Scan for the cell matching the given text and deliver its (X, Y) coordinate at center. 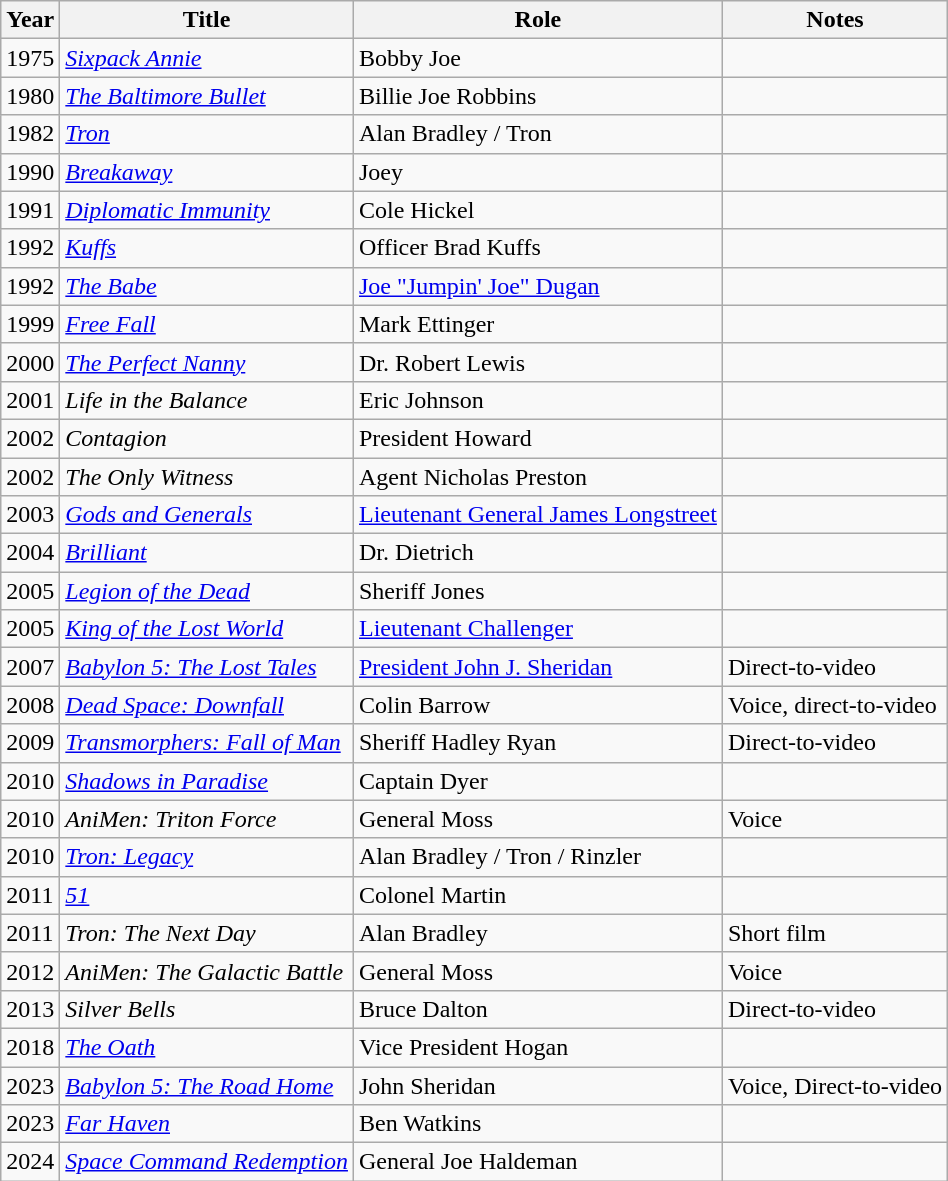
President Howard (538, 438)
2001 (30, 400)
Brilliant (207, 553)
2000 (30, 362)
AniMen: Triton Force (207, 819)
Legion of the Dead (207, 591)
Silver Bells (207, 1009)
Dead Space: Downfall (207, 705)
1999 (30, 324)
John Sheridan (538, 1085)
Breakaway (207, 172)
Eric Johnson (538, 400)
Notes (834, 20)
Tron: Legacy (207, 857)
2013 (30, 1009)
Tron: The Next Day (207, 933)
2004 (30, 553)
Sheriff Hadley Ryan (538, 743)
Gods and Generals (207, 515)
Title (207, 20)
Cole Hickel (538, 210)
1975 (30, 58)
Contagion (207, 438)
Role (538, 20)
Voice, Direct-to-video (834, 1085)
Life in the Balance (207, 400)
1980 (30, 96)
King of the Lost World (207, 629)
Lieutenant General James Longstreet (538, 515)
The Baltimore Bullet (207, 96)
Joe "Jumpin' Joe" Dugan (538, 286)
Mark Ettinger (538, 324)
Diplomatic Immunity (207, 210)
Joey (538, 172)
1982 (30, 134)
Kuffs (207, 248)
Babylon 5: The Road Home (207, 1085)
2024 (30, 1162)
Ben Watkins (538, 1124)
2018 (30, 1047)
Sheriff Jones (538, 591)
2009 (30, 743)
Colin Barrow (538, 705)
2012 (30, 971)
Dr. Robert Lewis (538, 362)
51 (207, 895)
Space Command Redemption (207, 1162)
AniMen: The Galactic Battle (207, 971)
Tron (207, 134)
Lieutenant Challenger (538, 629)
The Perfect Nanny (207, 362)
Babylon 5: The Lost Tales (207, 667)
Voice, direct-to-video (834, 705)
Short film (834, 933)
Vice President Hogan (538, 1047)
Year (30, 20)
The Oath (207, 1047)
2008 (30, 705)
Bobby Joe (538, 58)
Alan Bradley / Tron (538, 134)
Far Haven (207, 1124)
The Babe (207, 286)
The Only Witness (207, 477)
1990 (30, 172)
2003 (30, 515)
1991 (30, 210)
Captain Dyer (538, 781)
Colonel Martin (538, 895)
Billie Joe Robbins (538, 96)
General Joe Haldeman (538, 1162)
Transmorphers: Fall of Man (207, 743)
Alan Bradley (538, 933)
2007 (30, 667)
Agent Nicholas Preston (538, 477)
Alan Bradley / Tron / Rinzler (538, 857)
Free Fall (207, 324)
President John J. Sheridan (538, 667)
Dr. Dietrich (538, 553)
Officer Brad Kuffs (538, 248)
Sixpack Annie (207, 58)
Bruce Dalton (538, 1009)
Shadows in Paradise (207, 781)
